Output the [X, Y] coordinate of the center of the cell containing the given text.  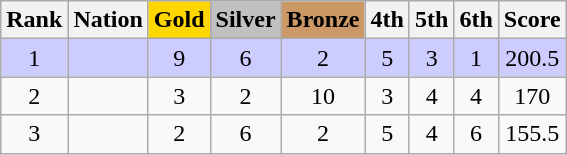
6th [476, 20]
10 [323, 96]
Gold [179, 20]
Nation [108, 20]
Score [532, 20]
Rank [34, 20]
170 [532, 96]
9 [179, 58]
Silver [246, 20]
155.5 [532, 134]
5th [431, 20]
4th [387, 20]
Bronze [323, 20]
200.5 [532, 58]
